Identify which cell holds the provided text, then report its [X, Y] central coordinate. 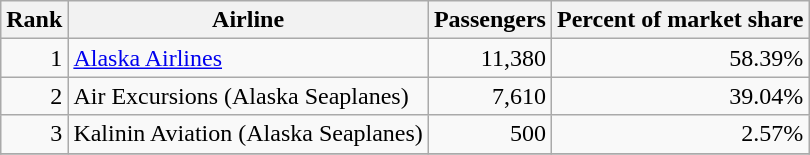
3 [34, 134]
2 [34, 96]
Rank [34, 20]
Airline [248, 20]
Percent of market share [680, 20]
Air Excursions (Alaska Seaplanes) [248, 96]
2.57% [680, 134]
1 [34, 58]
39.04% [680, 96]
Kalinin Aviation (Alaska Seaplanes) [248, 134]
500 [490, 134]
Passengers [490, 20]
Alaska Airlines [248, 58]
11,380 [490, 58]
58.39% [680, 58]
7,610 [490, 96]
